Provide the [X, Y] coordinate of the cell's center where the given text is located.  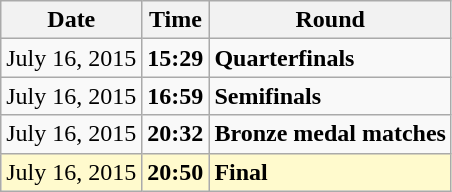
Date [72, 20]
20:32 [176, 134]
16:59 [176, 96]
Final [330, 172]
Round [330, 20]
Quarterfinals [330, 58]
20:50 [176, 172]
Time [176, 20]
15:29 [176, 58]
Bronze medal matches [330, 134]
Semifinals [330, 96]
